Find where the given text appears and provide that cell's center as (X, Y) coordinate. 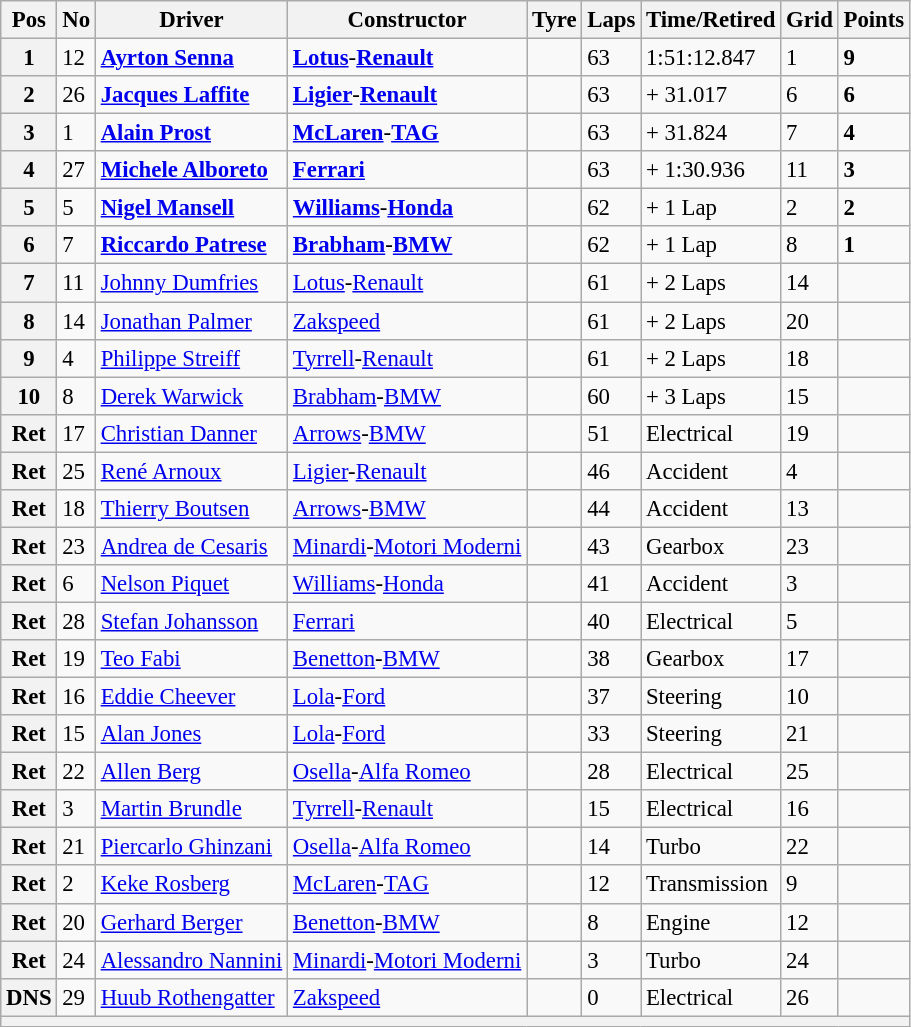
Engine (711, 922)
Grid (810, 20)
Huub Rothengatter (191, 997)
0 (612, 997)
Transmission (711, 885)
Christian Danner (191, 433)
Gerhard Berger (191, 922)
Teo Fabi (191, 659)
+ 3 Laps (711, 396)
Tyre (554, 20)
40 (612, 621)
+ 31.824 (711, 133)
No (76, 20)
38 (612, 659)
Philippe Streiff (191, 358)
44 (612, 509)
Driver (191, 20)
Points (874, 20)
Keke Rosberg (191, 885)
Time/Retired (711, 20)
Alain Prost (191, 133)
Laps (612, 20)
Jonathan Palmer (191, 321)
Michele Alboreto (191, 170)
Thierry Boutsen (191, 509)
Allen Berg (191, 772)
Jacques Laffite (191, 95)
41 (612, 584)
Piercarlo Ghinzani (191, 847)
Alessandro Nannini (191, 960)
Nigel Mansell (191, 208)
Pos (29, 20)
Ayrton Senna (191, 58)
DNS (29, 997)
Riccardo Patrese (191, 245)
33 (612, 734)
Constructor (408, 20)
46 (612, 471)
Andrea de Cesaris (191, 546)
60 (612, 396)
Eddie Cheever (191, 697)
37 (612, 697)
43 (612, 546)
51 (612, 433)
1:51:12.847 (711, 58)
René Arnoux (191, 471)
Nelson Piquet (191, 584)
+ 1:30.936 (711, 170)
Derek Warwick (191, 396)
Alan Jones (191, 734)
27 (76, 170)
+ 31.017 (711, 95)
Martin Brundle (191, 809)
29 (76, 997)
13 (810, 509)
Johnny Dumfries (191, 283)
Stefan Johansson (191, 621)
